For the text-containing cell, return its midpoint in [x, y] coordinate format. 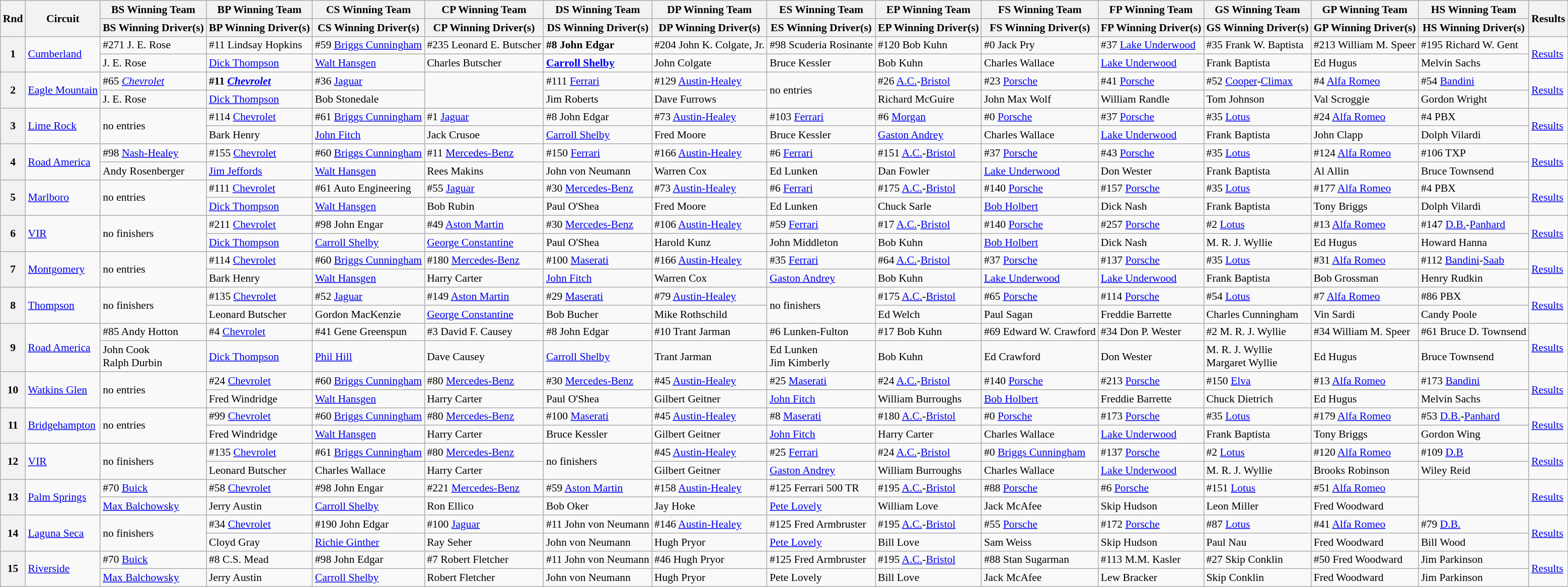
#65 Porsche [1040, 296]
#124 Alfa Romeo [1365, 153]
HS Winning Team [1474, 10]
#23 Porsche [1040, 81]
#125 Ferrari 500 TR [822, 488]
Ed Welch [928, 314]
Bridgehampton [62, 426]
#98 John Edgar [368, 560]
#106 Austin-Healey [710, 225]
Jim Jeffords [260, 171]
#54 Bandini [1474, 81]
#53 D.B.-Panhard [1474, 416]
Trant Jarman [710, 356]
EP Winning Team [928, 10]
Bob Rubin [484, 207]
#150 Ferrari [598, 153]
#114 Porsche [1151, 296]
#24 Chevrolet [260, 381]
Riverside [62, 568]
#103 Ferrari [822, 117]
Al Allin [1365, 171]
#41 Alfa Romeo [1365, 524]
#46 Hugh Pryor [710, 560]
BS Winning Driver(s) [153, 28]
#37 Lake Underwood [1151, 45]
#35 Ferrari [822, 261]
FS Winning Driver(s) [1040, 28]
#190 John Edgar [368, 524]
#2 M. R. J. Wyllie [1257, 332]
#25 Ferrari [822, 453]
Bob Grossman [1365, 279]
#79 Austin-Healey [710, 296]
Phil Hill [368, 356]
Laguna Seca [62, 533]
#8 C.S. Mead [260, 560]
Rnd [13, 18]
Rees Makins [484, 171]
Dave Causey [484, 356]
Dave Furrows [710, 99]
#59 Ferrari [822, 225]
Andy Rosenberger [153, 171]
#180 Mercedes-Benz [484, 261]
#54 Lotus [1257, 296]
#221 Mercedes-Benz [484, 488]
#213 Porsche [1151, 381]
#34 Don P. Wester [1151, 332]
Marlboro [62, 197]
Gordon Wright [1474, 99]
#195 Richard W. Gent [1474, 45]
Chuck Sarle [928, 207]
Jay Hoke [710, 507]
William Love [928, 507]
#34 William M. Speer [1365, 332]
Montgomery [62, 270]
#106 TXP [1474, 153]
FS Winning Team [1040, 10]
#129 Austin-Healey [710, 81]
#86 PBX [1474, 296]
Jim Roberts [598, 99]
#25 Maserati [822, 381]
#11 Mercedes-Benz [484, 153]
Henry Rudkin [1474, 279]
#149 Aston Martin [484, 296]
#50 Fred Woodward [1365, 560]
John Max Wolf [1040, 99]
#59 Aston Martin [598, 488]
Circuit [62, 18]
10 [13, 389]
#11 Lindsay Hopkins [260, 45]
#151 Lotus [1257, 488]
#17 A.C.-Bristol [928, 225]
Dan Fowler [928, 171]
#257 Porsche [1151, 225]
CS Winning Driver(s) [368, 28]
Cumberland [62, 54]
#8 Maserati [822, 416]
HS Winning Driver(s) [1474, 28]
Cloyd Gray [260, 542]
15 [13, 568]
#61 Auto Engineering [368, 189]
FP Winning Team [1151, 10]
Thompson [62, 305]
11 [13, 426]
Tom Johnson [1257, 99]
#85 Andy Hotton [153, 332]
Paul Nau [1257, 542]
#17 Bob Kuhn [928, 332]
#120 Bob Kuhn [928, 45]
#88 Porsche [1040, 488]
Harold Kunz [710, 242]
#52 Jaguar [368, 296]
#109 D.B [1474, 453]
DS Winning Driver(s) [598, 28]
#98 Scuderia Rosinante [822, 45]
EP Winning Driver(s) [928, 28]
#41 Porsche [1151, 81]
Lew Bracker [1151, 578]
ES Winning Driver(s) [822, 28]
Bill Wood [1474, 542]
#59 Briggs Cunningham [368, 45]
#87 Lotus [1257, 524]
14 [13, 533]
John Middleton [822, 242]
Charles Cunningham [1257, 314]
Charles Butscher [484, 63]
DP Winning Driver(s) [710, 28]
BS Winning Team [153, 10]
DP Winning Team [710, 10]
#112 Bandini-Saab [1474, 261]
Brooks Robinson [1365, 470]
#98 Nash-Healey [153, 153]
John Clapp [1365, 135]
Mike Rothschild [710, 314]
M. R. J. Wyllie Margaret Wyllie [1257, 356]
7 [13, 270]
BP Winning Team [260, 10]
3 [13, 126]
#180 A.C.-Bristol [928, 416]
#157 Porsche [1151, 189]
#65 Chevrolet [153, 81]
#36 Jaguar [368, 81]
#26 A.C.-Bristol [928, 81]
#7 Alfa Romeo [1365, 296]
4 [13, 162]
Richie Ginther [368, 542]
Ed Crawford [1040, 356]
#52 Cooper-Climax [1257, 81]
William Randle [1151, 99]
#79 D.B. [1474, 524]
Wiley Reid [1474, 470]
2 [13, 91]
#172 Porsche [1151, 524]
#61 Bruce D. Townsend [1474, 332]
Gordon MacKenzie [368, 314]
#31 Alfa Romeo [1365, 261]
Howard Hanna [1474, 242]
FP Winning Driver(s) [1151, 28]
Bob Stonedale [368, 99]
#55 Jaguar [484, 189]
#4 Chevrolet [260, 332]
#6 Lunken-Fulton [822, 332]
Palm Springs [62, 497]
#64 A.C.-Bristol [928, 261]
#158 Austin-Healey [710, 488]
Watkins Glen [62, 389]
GS Winning Driver(s) [1257, 28]
#100 Jaguar [484, 524]
#113 M.M. Kasler [1151, 560]
#213 William M. Speer [1365, 45]
Ron Ellico [484, 507]
#58 Chevrolet [260, 488]
#271 J. E. Rose [153, 45]
DS Winning Team [598, 10]
#1 Jaguar [484, 117]
Lime Rock [62, 126]
Jack Crusoe [484, 135]
#120 Alfa Romeo [1365, 453]
#29 Maserati [598, 296]
#0 Briggs Cunningham [1040, 453]
CP Winning Team [484, 10]
Paul Sagan [1040, 314]
#177 Alfa Romeo [1365, 189]
#55 Porsche [1040, 524]
#147 D.B.-Panhard [1474, 225]
#35 Frank W. Baptista [1257, 45]
GP Winning Team [1365, 10]
GP Winning Driver(s) [1365, 28]
#51 Alfa Romeo [1365, 488]
#27 Skip Conklin [1257, 560]
Robert Fletcher [484, 578]
13 [13, 497]
BP Winning Driver(s) [260, 28]
#7 Robert Fletcher [484, 560]
#11 Chevrolet [260, 81]
Gordon Wing [1474, 435]
ES Winning Team [822, 10]
#151 A.C.-Bristol [928, 153]
John Cook Ralph Durbin [153, 356]
Leon Miller [1257, 507]
Bob Bucher [598, 314]
Ed Lunken Jim Kimberly [822, 356]
#173 Bandini [1474, 381]
#4 Alfa Romeo [1365, 81]
#111 Chevrolet [260, 189]
6 [13, 233]
Vin Sardi [1365, 314]
Ray Seher [484, 542]
#173 Porsche [1151, 416]
#6 Porsche [1151, 488]
#235 Leonard E. Butscher [484, 45]
CS Winning Team [368, 10]
#49 Aston Martin [484, 225]
#146 Austin-Healey [710, 524]
#155 Chevrolet [260, 153]
#111 Ferrari [598, 81]
1 [13, 54]
GS Winning Team [1257, 10]
Val Scroggie [1365, 99]
#41 Gene Greenspun [368, 332]
#24 Alfa Romeo [1365, 117]
Chuck Dietrich [1257, 399]
#0 Jack Pry [1040, 45]
#6 Morgan [928, 117]
#211 Chevrolet [260, 225]
Skip Conklin [1257, 578]
#88 Stan Sugarman [1040, 560]
#204 John K. Colgate, Jr. [710, 45]
#43 Porsche [1151, 153]
Bob Oker [598, 507]
CP Winning Driver(s) [484, 28]
#69 Edward W. Crawford [1040, 332]
Eagle Mountain [62, 91]
#3 David F. Causey [484, 332]
9 [13, 347]
8 [13, 305]
Richard McGuire [928, 99]
Sam Weiss [1040, 542]
#99 Chevrolet [260, 416]
#10 Trant Jarman [710, 332]
John Colgate [710, 63]
5 [13, 197]
#179 Alfa Romeo [1365, 416]
Candy Poole [1474, 314]
#150 Elva [1257, 381]
12 [13, 462]
#34 Chevrolet [260, 524]
